Identify which cell holds the provided text, then report its (x, y) central coordinate. 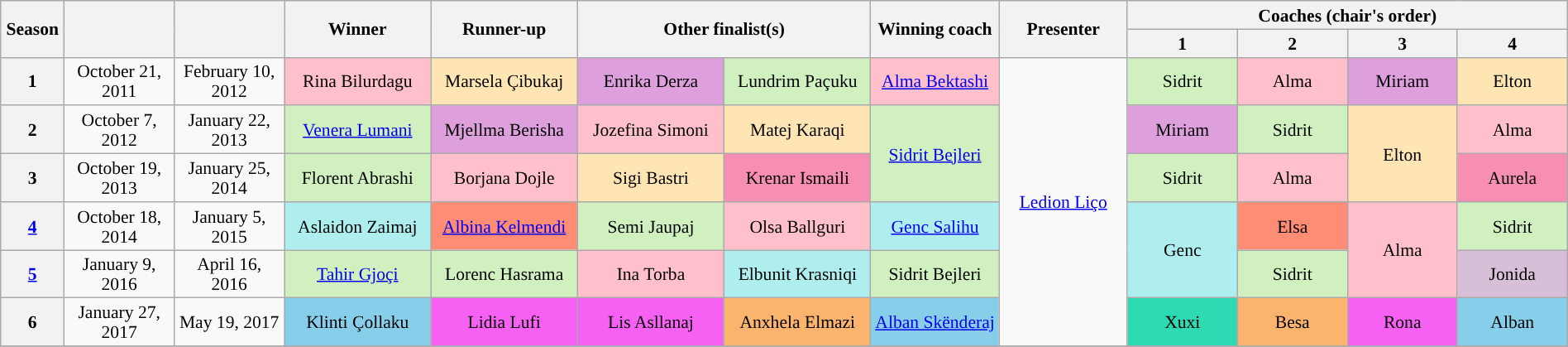
Winner (357, 29)
Venera Lumani (357, 130)
January 27, 2017 (119, 322)
October 7, 2012 (119, 130)
Olsa Ballguri (797, 226)
October 19, 2013 (119, 178)
Coaches (chair's order) (1347, 15)
Matej Karaqi (797, 130)
Aslaidon Zaimaj (357, 226)
Runner-up (504, 29)
Jonida (1512, 274)
January 9, 2016 (119, 274)
Lis Asllanaj (650, 322)
Enrika Derza (650, 81)
Mjellma Berisha (504, 130)
Xuxi (1183, 322)
Ina Torba (650, 274)
Rina Bilurdagu (357, 81)
October 18, 2014 (119, 226)
Other finalist(s) (724, 29)
Florent Abrashi (357, 178)
Lidia Lufi (504, 322)
Lundrim Paçuku (797, 81)
May 19, 2017 (230, 322)
Borjana Dojle (504, 178)
Krenar Ismaili (797, 178)
Klinti Çollaku (357, 322)
Lorenc Hasrama (504, 274)
Presenter (1064, 29)
April 16, 2016 (230, 274)
Winning coach (935, 29)
January 5, 2015 (230, 226)
October 21, 2011 (119, 81)
6 (33, 322)
Elbunit Krasniqi (797, 274)
5 (33, 274)
Elsa (1292, 226)
January 22, 2013 (230, 130)
Rona (1403, 322)
Alban (1512, 322)
Marsela Çibukaj (504, 81)
Albina Kelmendi (504, 226)
February 10, 2012 (230, 81)
Genc Salihu (935, 226)
Ledion Liço (1064, 202)
January 25, 2014 (230, 178)
Tahir Gjoçi (357, 274)
Season (33, 29)
Alma Bektashi (935, 81)
Genc (1183, 250)
Alban Skënderaj (935, 322)
Sigi Bastri (650, 178)
Jozefina Simoni (650, 130)
Besa (1292, 322)
Aurela (1512, 178)
Anxhela Elmazi (797, 322)
Semi Jaupaj (650, 226)
